Capture the cell that displays the provided text and extract its [x, y] central coordinate. 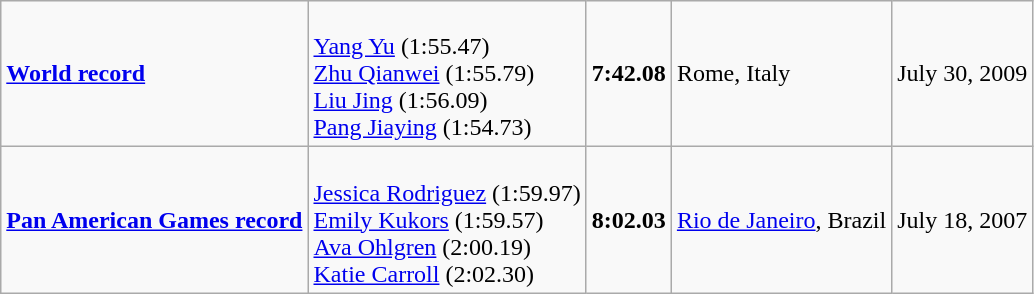
Rome, Italy [781, 74]
Yang Yu (1:55.47)Zhu Qianwei (1:55.79)Liu Jing (1:56.09)Pang Jiaying (1:54.73) [447, 74]
World record [154, 74]
July 18, 2007 [962, 220]
7:42.08 [628, 74]
Pan American Games record [154, 220]
Rio de Janeiro, Brazil [781, 220]
July 30, 2009 [962, 74]
8:02.03 [628, 220]
Jessica Rodriguez (1:59.97)Emily Kukors (1:59.57)Ava Ohlgren (2:00.19)Katie Carroll (2:02.30) [447, 220]
